Output the (x, y) coordinate of the center of the cell containing the given text.  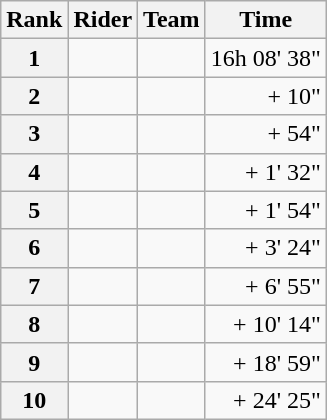
+ 24' 25" (266, 400)
8 (34, 324)
+ 3' 24" (266, 248)
Rider (103, 20)
Rank (34, 20)
+ 54" (266, 134)
6 (34, 248)
+ 6' 55" (266, 286)
+ 18' 59" (266, 362)
Team (172, 20)
16h 08' 38" (266, 58)
+ 1' 54" (266, 210)
10 (34, 400)
4 (34, 172)
2 (34, 96)
+ 1' 32" (266, 172)
+ 10" (266, 96)
7 (34, 286)
5 (34, 210)
9 (34, 362)
3 (34, 134)
1 (34, 58)
Time (266, 20)
+ 10' 14" (266, 324)
